Capture the cell that displays the provided text and extract its [x, y] central coordinate. 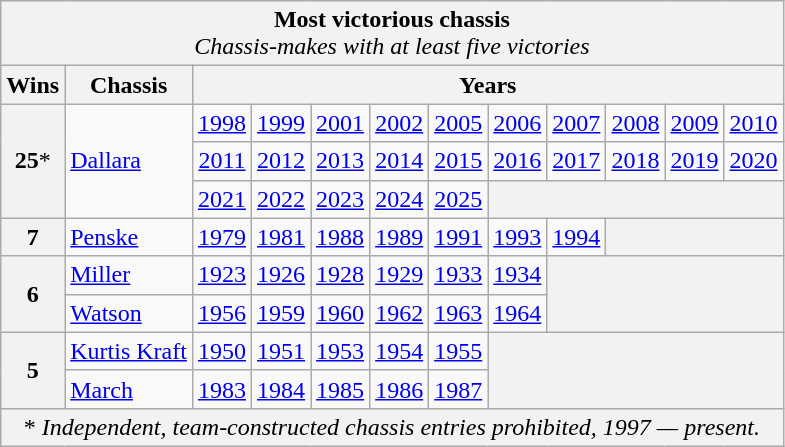
25* [33, 161]
1959 [282, 313]
1954 [400, 351]
2012 [282, 161]
2002 [400, 123]
2006 [518, 123]
1983 [222, 389]
1950 [222, 351]
1964 [518, 313]
2015 [458, 161]
Wins [33, 85]
1962 [400, 313]
2008 [636, 123]
1989 [400, 237]
1994 [576, 237]
2007 [576, 123]
Miller [129, 275]
1953 [340, 351]
1991 [458, 237]
2010 [754, 123]
1960 [340, 313]
2018 [636, 161]
2024 [400, 199]
1963 [458, 313]
1987 [458, 389]
Kurtis Kraft [129, 351]
1986 [400, 389]
2016 [518, 161]
2001 [340, 123]
2021 [222, 199]
2020 [754, 161]
Watson [129, 313]
1988 [340, 237]
Years [488, 85]
Penske [129, 237]
1929 [400, 275]
* Independent, team-constructed chassis entries prohibited, 1997 — present. [392, 427]
1928 [340, 275]
1981 [282, 237]
2009 [694, 123]
2014 [400, 161]
1923 [222, 275]
6 [33, 294]
1933 [458, 275]
1934 [518, 275]
7 [33, 237]
Dallara [129, 161]
Most victorious chassisChassis-makes with at least five victories [392, 34]
2023 [340, 199]
1956 [222, 313]
2011 [222, 161]
1999 [282, 123]
1998 [222, 123]
1979 [222, 237]
1984 [282, 389]
1926 [282, 275]
1993 [518, 237]
1955 [458, 351]
Chassis [129, 85]
2019 [694, 161]
2013 [340, 161]
March [129, 389]
2022 [282, 199]
2025 [458, 199]
1951 [282, 351]
1985 [340, 389]
5 [33, 370]
2017 [576, 161]
2005 [458, 123]
